Scan for the cell matching the given text and deliver its (X, Y) coordinate at center. 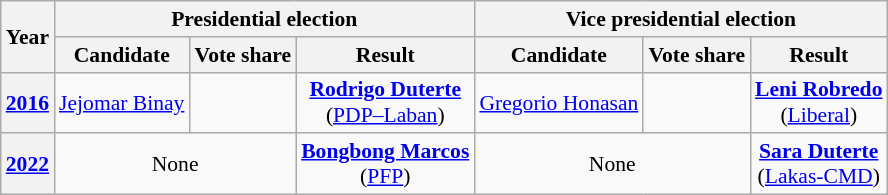
Leni Robredo(Liberal) (818, 102)
Presidential election (264, 19)
Jejomar Binay (122, 102)
Rodrigo Duterte(PDP–Laban) (385, 102)
Year (28, 36)
Sara Duterte(Lakas-CMD) (818, 164)
Bongbong Marcos(PFP) (385, 164)
2022 (28, 164)
Vice presidential election (680, 19)
2016 (28, 102)
Gregorio Honasan (558, 102)
